Extract the (x, y) coordinate from the center of the cell holding the provided text.  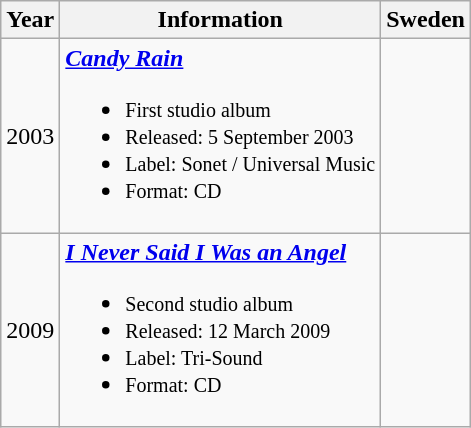
Year (30, 20)
2003 (30, 136)
I Never Said I Was an AngelSecond studio albumReleased: 12 March 2009Label: Tri-SoundFormat: CD (220, 330)
Information (220, 20)
2009 (30, 330)
Sweden (426, 20)
Candy RainFirst studio albumReleased: 5 September 2003Label: Sonet / Universal Music Format: CD (220, 136)
